Search for the cell housing the specified text and yield its (X, Y) center coordinate. 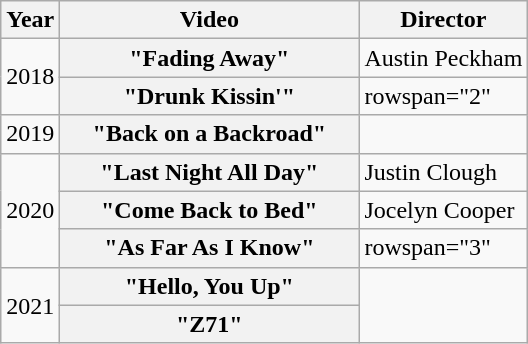
"Z71" (210, 324)
2018 (30, 77)
Justin Clough (444, 172)
"Come Back to Bed" (210, 210)
Jocelyn Cooper (444, 210)
2020 (30, 210)
Austin Peckham (444, 58)
"Fading Away" (210, 58)
2019 (30, 134)
"As Far As I Know" (210, 248)
Director (444, 20)
"Back on a Backroad" (210, 134)
Year (30, 20)
"Hello, You Up" (210, 286)
"Drunk Kissin'" (210, 96)
Video (210, 20)
2021 (30, 305)
"Last Night All Day" (210, 172)
rowspan="3" (444, 248)
rowspan="2" (444, 96)
